Return the [X, Y] coordinate for the center point of the cell that contains the specified text.  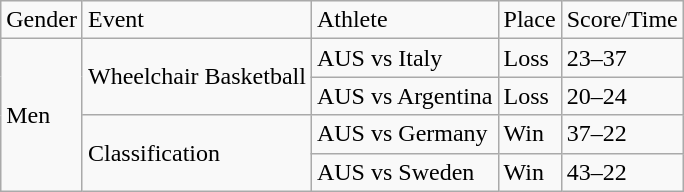
Athlete [404, 20]
Wheelchair Basketball [196, 77]
43–22 [622, 172]
Place [530, 20]
20–24 [622, 96]
Classification [196, 153]
Event [196, 20]
AUS vs Argentina [404, 96]
Men [42, 115]
AUS vs Italy [404, 58]
AUS vs Germany [404, 134]
AUS vs Sweden [404, 172]
Gender [42, 20]
23–37 [622, 58]
37–22 [622, 134]
Score/Time [622, 20]
